Find where the given text appears and provide that cell's center as (X, Y) coordinate. 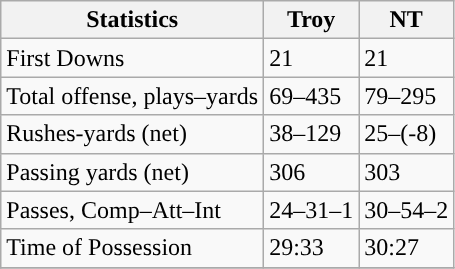
24–31–1 (312, 210)
30:27 (406, 248)
25–(-8) (406, 134)
69–435 (312, 96)
First Downs (132, 58)
Time of Possession (132, 248)
303 (406, 172)
38–129 (312, 134)
306 (312, 172)
Passing yards (net) (132, 172)
30–54–2 (406, 210)
NT (406, 20)
Troy (312, 20)
Rushes-yards (net) (132, 134)
Total offense, plays–yards (132, 96)
Statistics (132, 20)
79–295 (406, 96)
29:33 (312, 248)
Passes, Comp–Att–Int (132, 210)
